Capture the cell that displays the provided text and extract its (X, Y) central coordinate. 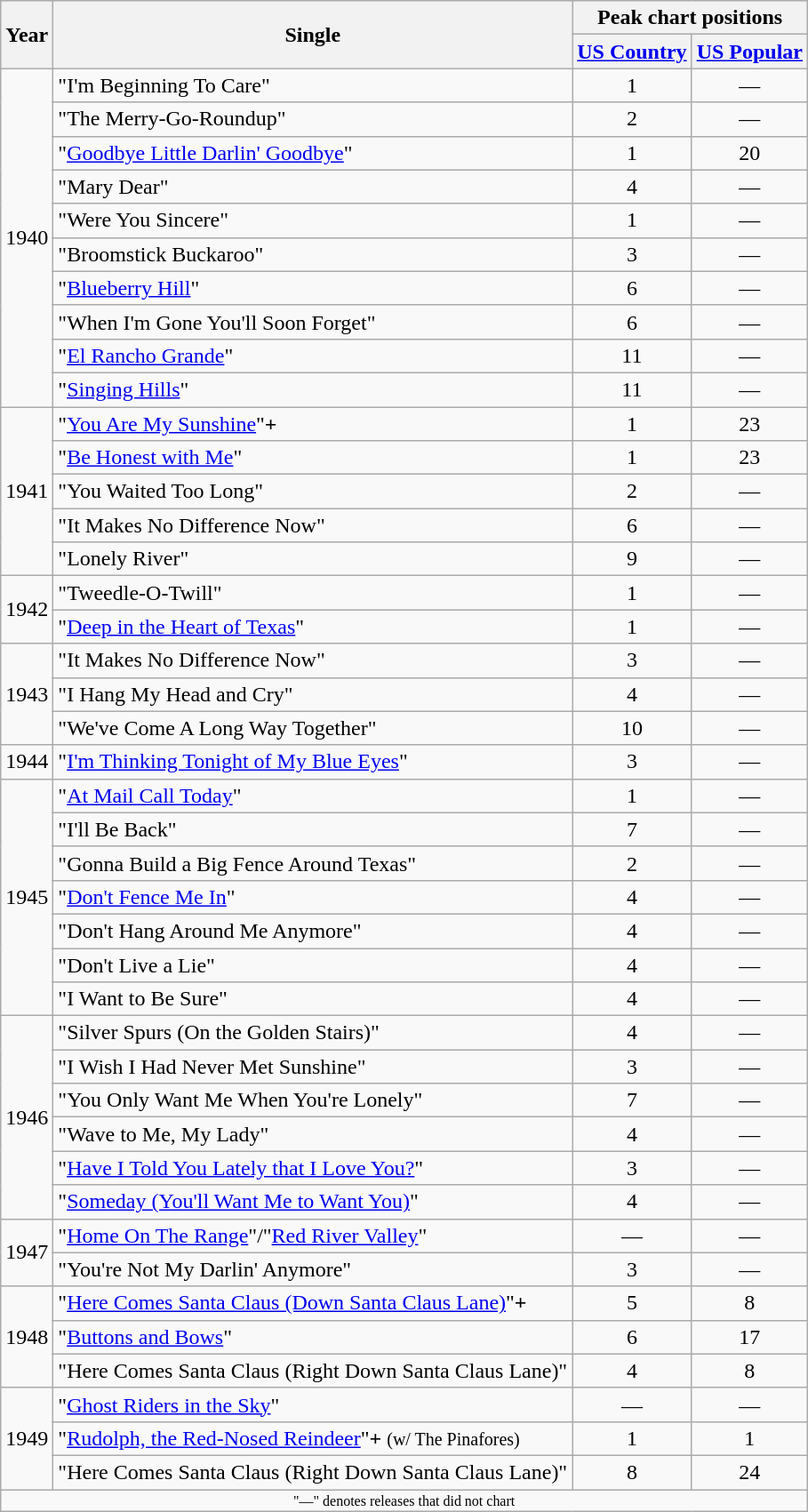
"Someday (You'll Want Me to Want You)" (313, 1202)
"Lonely River" (313, 559)
"The Merry-Go-Roundup" (313, 119)
"Don't Live a Lie" (313, 964)
24 (749, 1472)
1949 (27, 1438)
Single (313, 35)
"You Waited Too Long" (313, 492)
"Don't Fence Me In" (313, 897)
"Rudolph, the Red-Nosed Reindeer"+ (w/ The Pinafores) (313, 1438)
"When I'm Gone You'll Soon Forget" (313, 322)
1944 (27, 762)
"You Only Want Me When You're Lonely" (313, 1100)
US Country (632, 52)
1941 (27, 492)
"Have I Told You Lately that I Love You?" (313, 1168)
"I'm Beginning To Care" (313, 85)
"Singing Hills" (313, 389)
1946 (27, 1117)
"Ghost Riders in the Sky" (313, 1404)
1948 (27, 1337)
"Here Comes Santa Claus (Down Santa Claus Lane)"+ (313, 1303)
"Mary Dear" (313, 187)
1945 (27, 897)
5 (632, 1303)
1943 (27, 694)
"—" denotes releases that did not chart (404, 1500)
"Be Honest with Me" (313, 458)
"Deep in the Heart of Texas" (313, 627)
Peak chart positions (690, 18)
"Don't Hang Around Me Anymore" (313, 931)
"I Hang My Head and Cry" (313, 694)
Year (27, 35)
"Buttons and Bows" (313, 1337)
9 (632, 559)
"I Wish I Had Never Met Sunshine" (313, 1067)
"I'm Thinking Tonight of My Blue Eyes" (313, 762)
17 (749, 1337)
1947 (27, 1252)
"El Rancho Grande" (313, 356)
1942 (27, 610)
"Gonna Build a Big Fence Around Texas" (313, 863)
US Popular (749, 52)
"Were You Sincere" (313, 220)
"At Mail Call Today" (313, 796)
"You're Not My Darlin' Anymore" (313, 1269)
10 (632, 728)
"Goodbye Little Darlin' Goodbye" (313, 153)
1940 (27, 238)
"Home On The Range"/"Red River Valley" (313, 1236)
"We've Come A Long Way Together" (313, 728)
"Wave to Me, My Lady" (313, 1134)
20 (749, 153)
"Blueberry Hill" (313, 288)
"Broomstick Buckaroo" (313, 254)
"I'll Be Back" (313, 829)
"I Want to Be Sure" (313, 999)
"You Are My Sunshine"+ (313, 424)
"Tweedle-O-Twill" (313, 593)
"Silver Spurs (On the Golden Stairs)" (313, 1033)
